Search for the cell housing the specified text and yield its [x, y] center coordinate. 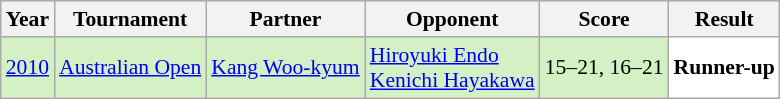
Hiroyuki Endo Kenichi Hayakawa [452, 68]
Result [724, 19]
15–21, 16–21 [604, 68]
Runner-up [724, 68]
Opponent [452, 19]
Tournament [130, 19]
Partner [285, 19]
Year [28, 19]
Score [604, 19]
Kang Woo-kyum [285, 68]
Australian Open [130, 68]
2010 [28, 68]
